Detect which cell encompasses the target text, then output its (x, y) center coordinate. 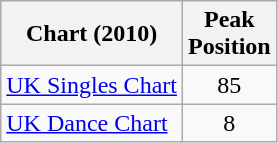
PeakPosition (229, 34)
Chart (2010) (92, 34)
85 (229, 85)
8 (229, 123)
UK Singles Chart (92, 85)
UK Dance Chart (92, 123)
